Output the [X, Y] coordinate of the center of the cell containing the given text.  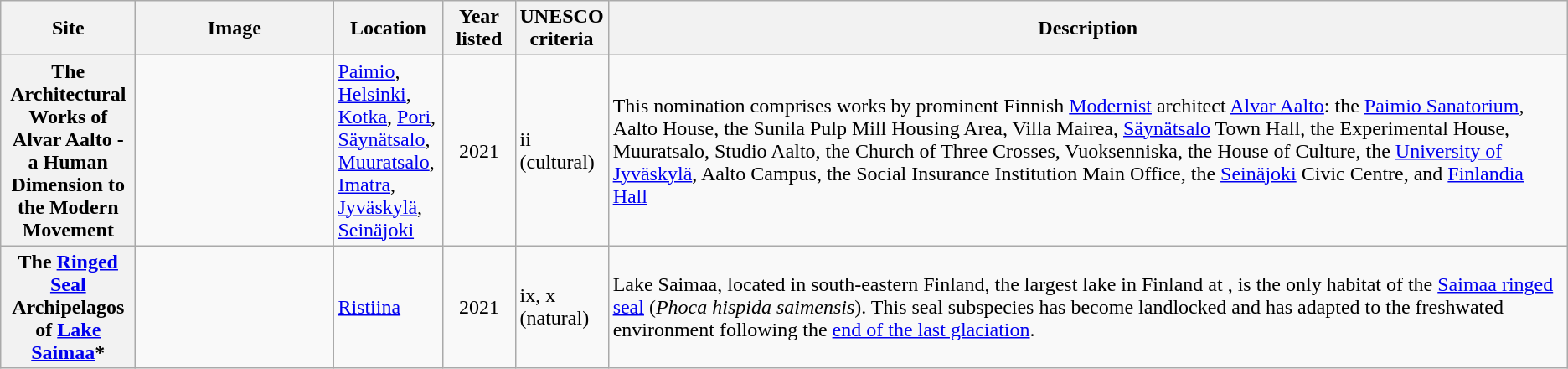
Ristiina [389, 307]
Site [69, 29]
Paimio, Helsinki, Kotka, Pori, Säynätsalo, Muuratsalo, Imatra, Jyväskylä, Seinäjoki [389, 151]
Description [1087, 29]
UNESCO criteria [561, 29]
ix, x (natural) [561, 307]
The Ringed Seal Archipelagos of Lake Saimaa* [69, 307]
The Architectural Works of Alvar Aalto - a Human Dimension to the Modern Movement [69, 151]
Image [235, 29]
Location [389, 29]
Year listed [479, 29]
ii (cultural) [561, 151]
